Scan for the cell matching the given text and deliver its (x, y) coordinate at center. 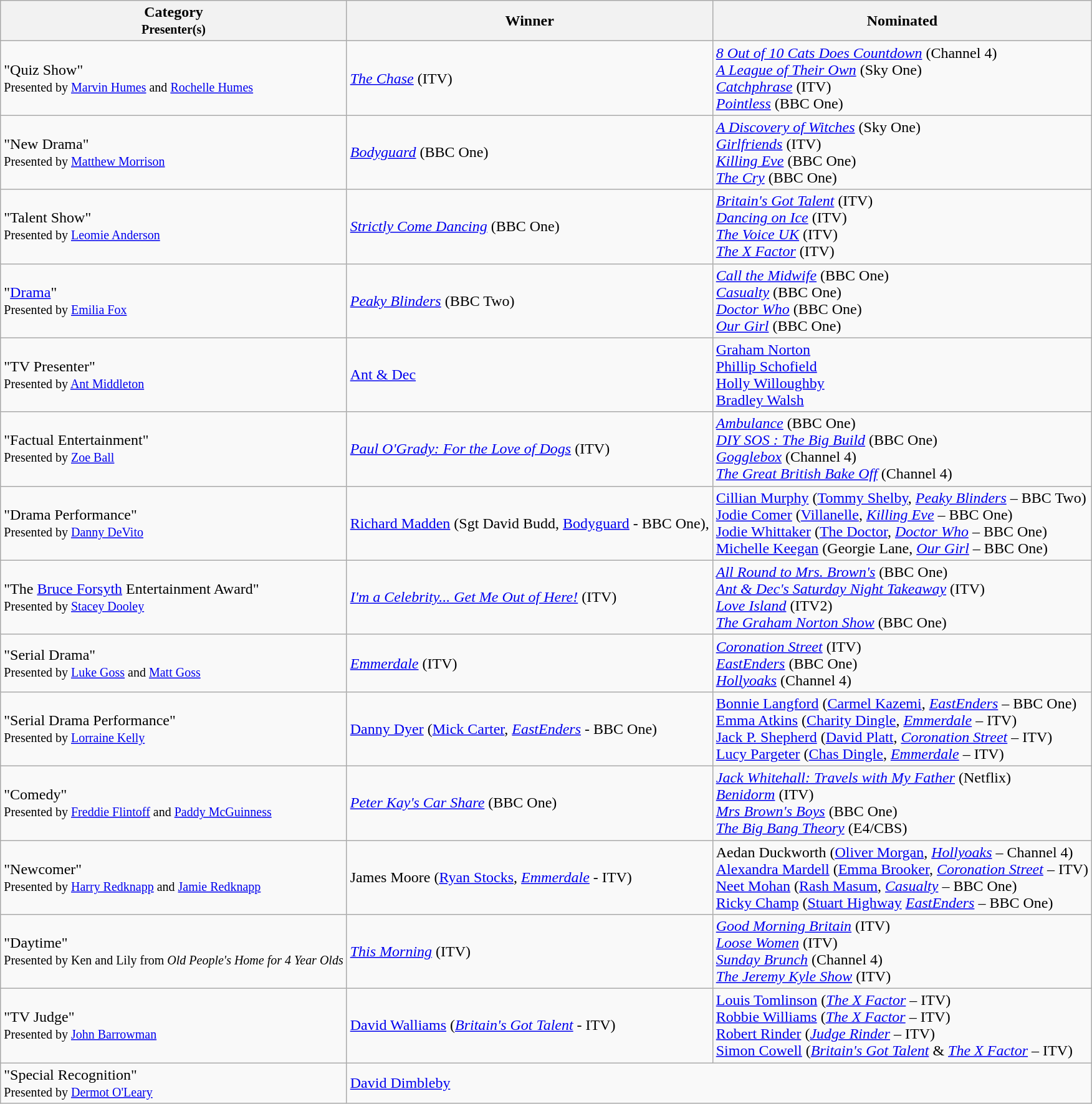
"Talent Show"Presented by Leomie Anderson (173, 227)
"The Bruce Forsyth Entertainment Award"Presented by Stacey Dooley (173, 597)
Coronation Street (ITV)EastEnders (BBC One)Hollyoaks (Channel 4) (902, 663)
Winner (530, 21)
"Comedy"Presented by Freddie Flintoff and Paddy McGuinness (173, 802)
Bodyguard (BBC One) (530, 152)
"Quiz Show"Presented by Marvin Humes and Rochelle Humes (173, 79)
David Dimbleby (719, 1083)
CategoryPresenter(s) (173, 21)
"Newcomer"Presented by Harry Redknapp and Jamie Redknapp (173, 877)
A Discovery of Witches (Sky One)Girlfriends (ITV) Killing Eve (BBC One) The Cry (BBC One) (902, 152)
Paul O'Grady: For the Love of Dogs (ITV) (530, 449)
Ant & Dec (530, 375)
"Daytime"Presented by Ken and Lily from Old People's Home for 4 Year Olds (173, 952)
James Moore (Ryan Stocks, Emmerdale - ITV) (530, 877)
Call the Midwife (BBC One)Casualty (BBC One)Doctor Who (BBC One)Our Girl (BBC One) (902, 300)
David Walliams (Britain's Got Talent - ITV) (530, 1025)
Graham NortonPhillip SchofieldHolly WilloughbyBradley Walsh (902, 375)
Good Morning Britain (ITV) Loose Women (ITV) Sunday Brunch (Channel 4)The Jeremy Kyle Show (ITV) (902, 952)
"New Drama"Presented by Matthew Morrison (173, 152)
Jack Whitehall: Travels with My Father (Netflix)Benidorm (ITV)Mrs Brown's Boys (BBC One)The Big Bang Theory (E4/CBS) (902, 802)
Britain's Got Talent (ITV)Dancing on Ice (ITV)The Voice UK (ITV)The X Factor (ITV) (902, 227)
8 Out of 10 Cats Does Countdown (Channel 4)A League of Their Own (Sky One)Catchphrase (ITV)Pointless (BBC One) (902, 79)
The Chase (ITV) (530, 79)
"Serial Drama"Presented by Luke Goss and Matt Goss (173, 663)
All Round to Mrs. Brown's (BBC One)Ant & Dec's Saturday Night Takeaway (ITV)Love Island (ITV2)The Graham Norton Show (BBC One) (902, 597)
Strictly Come Dancing (BBC One) (530, 227)
Ambulance (BBC One)DIY SOS : The Big Build (BBC One)Gogglebox (Channel 4)The Great British Bake Off (Channel 4) (902, 449)
"Drama Performance"Presented by Danny DeVito (173, 523)
"TV Presenter"Presented by Ant Middleton (173, 375)
This Morning (ITV) (530, 952)
Peaky Blinders (BBC Two) (530, 300)
Peter Kay's Car Share (BBC One) (530, 802)
Danny Dyer (Mick Carter, EastEnders - BBC One) (530, 729)
"Drama"Presented by Emilia Fox (173, 300)
"TV Judge"Presented by John Barrowman (173, 1025)
"Special Recognition"Presented by Dermot O'Leary (173, 1083)
Nominated (902, 21)
Richard Madden (Sgt David Budd, Bodyguard - BBC One), (530, 523)
"Factual Entertainment"Presented by Zoe Ball (173, 449)
I'm a Celebrity... Get Me Out of Here! (ITV) (530, 597)
"Serial Drama Performance"Presented by Lorraine Kelly (173, 729)
Emmerdale (ITV) (530, 663)
